Output the [x, y] coordinate of the center of the cell containing the given text.  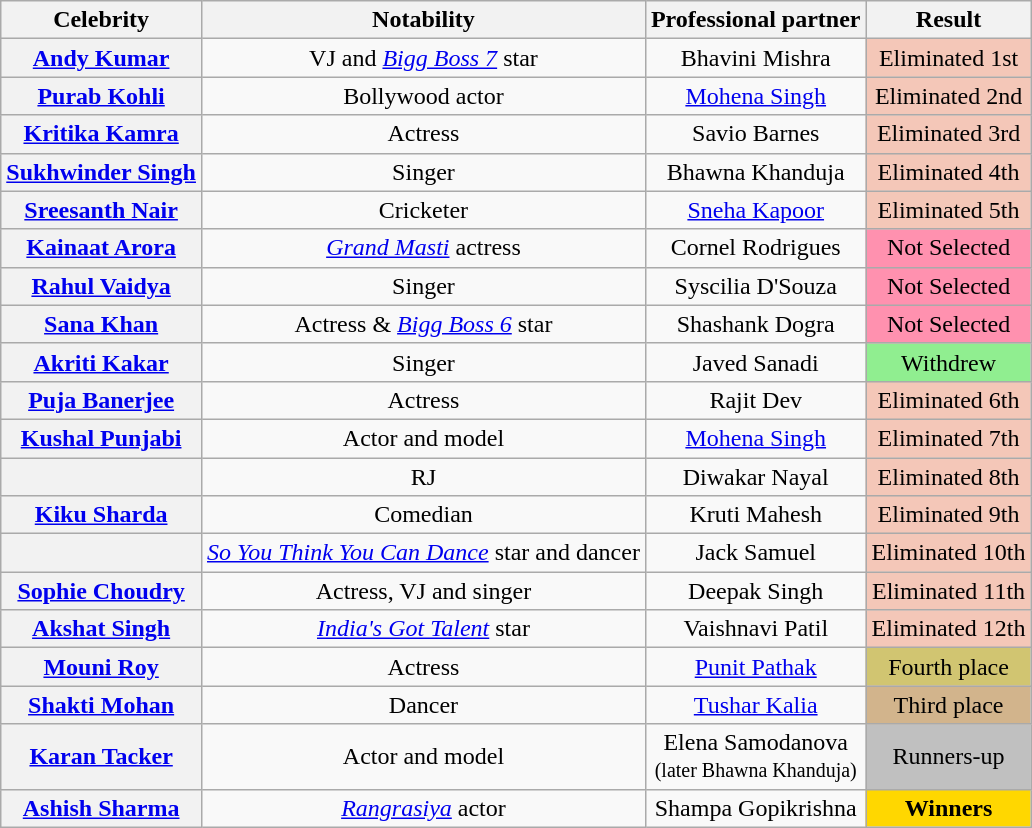
Kushal Punjabi [102, 438]
Third place [948, 705]
Rajit Dev [756, 400]
Sophie Choudry [102, 591]
Punit Pathak [756, 667]
Shashank Dogra [756, 324]
Professional partner [756, 20]
Deepak Singh [756, 591]
Bhavini Mishra [756, 58]
Comedian [423, 515]
Andy Kumar [102, 58]
Eliminated 7th [948, 438]
Akshat Singh [102, 629]
Elena Samodanova(later Bhawna Khanduja) [756, 756]
Bollywood actor [423, 96]
Eliminated 5th [948, 210]
Karan Tacker [102, 756]
Vaishnavi Patil [756, 629]
Sukhwinder Singh [102, 172]
Withdrew [948, 362]
Diwakar Nayal [756, 477]
Kruti Mahesh [756, 515]
Notability [423, 20]
Eliminated 4th [948, 172]
Tushar Kalia [756, 705]
Eliminated 3rd [948, 134]
Sreesanth Nair [102, 210]
Jack Samuel [756, 553]
Actress & Bigg Boss 6 star [423, 324]
Eliminated 2nd [948, 96]
So You Think You Can Dance star and dancer [423, 553]
Cornel Rodrigues [756, 248]
Savio Barnes [756, 134]
Akriti Kakar [102, 362]
Eliminated 6th [948, 400]
Purab Kohli [102, 96]
Mouni Roy [102, 667]
Rahul Vaidya [102, 286]
Eliminated 10th [948, 553]
Eliminated 11th [948, 591]
Dancer [423, 705]
Kainaat Arora [102, 248]
Ashish Sharma [102, 808]
RJ [423, 477]
Shakti Mohan [102, 705]
Grand Masti actress [423, 248]
Puja Banerjee [102, 400]
Actress, VJ and singer [423, 591]
India's Got Talent star [423, 629]
Result [948, 20]
Shampa Gopikrishna [756, 808]
Sana Khan [102, 324]
Bhawna Khanduja [756, 172]
Eliminated 8th [948, 477]
VJ and Bigg Boss 7 star [423, 58]
Fourth place [948, 667]
Runners-up [948, 756]
Cricketer [423, 210]
Kritika Kamra [102, 134]
Rangrasiya actor [423, 808]
Winners [948, 808]
Eliminated 9th [948, 515]
Syscilia D'Souza [756, 286]
Eliminated 1st [948, 58]
Kiku Sharda [102, 515]
Javed Sanadi [756, 362]
Sneha Kapoor [756, 210]
Eliminated 12th [948, 629]
Celebrity [102, 20]
